From the cell containing the given text, extract its center point as [X, Y] coordinate. 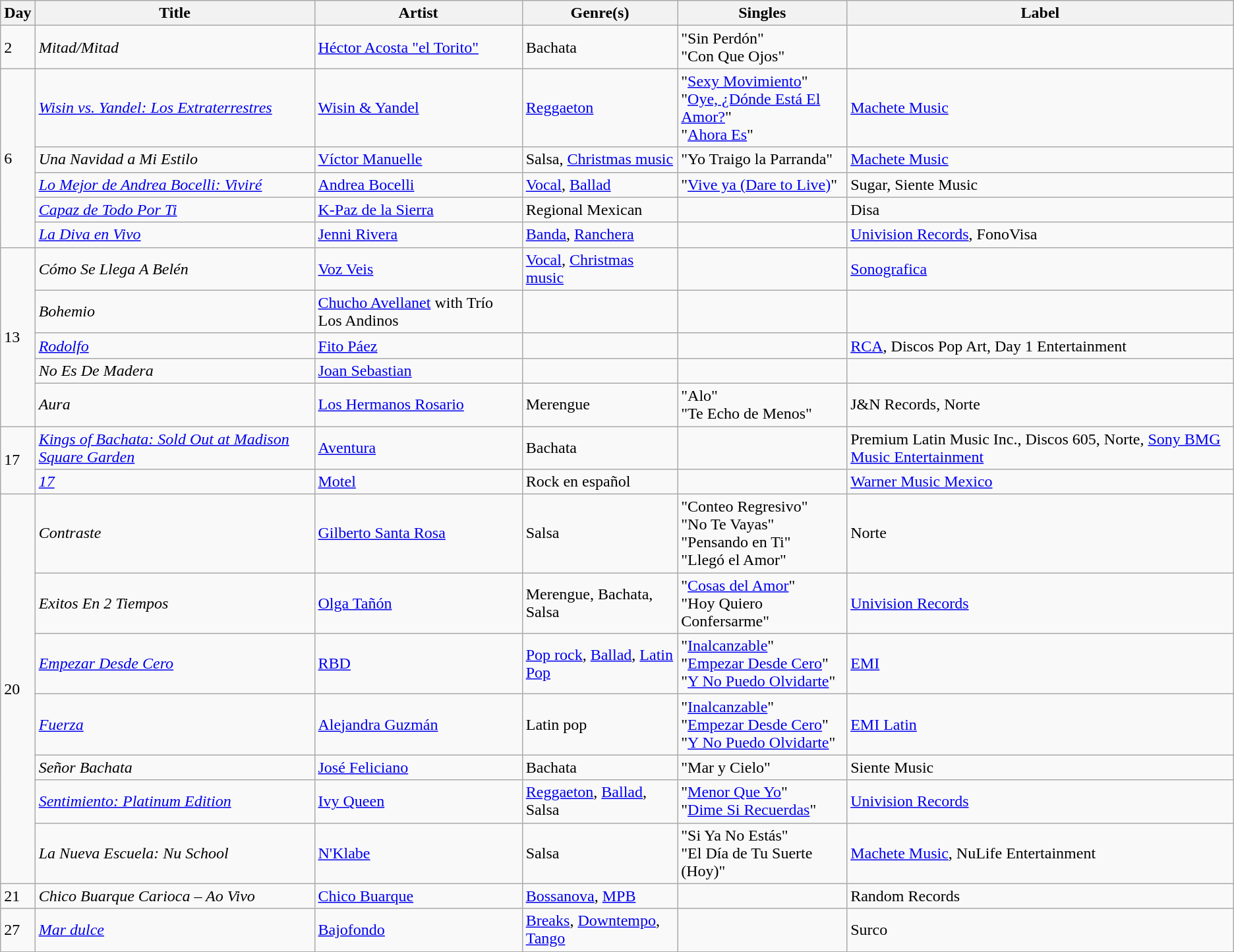
Norte [1040, 534]
Lo Mejor de Andrea Bocelli: Viviré [175, 185]
Empezar Desde Cero [175, 664]
Univision Records, FonoVisa [1040, 235]
6 [18, 158]
Latin pop [600, 725]
Reggaeton [600, 108]
Motel [418, 482]
José Feliciano [418, 767]
Bossanova, MPB [600, 896]
Machete Music, NuLife Entertainment [1040, 853]
Cómo Se Llega A Belén [175, 269]
"Conteo Regresivo""No Te Vayas""Pensando en Ti""Llegó el Amor" [762, 534]
27 [18, 930]
"Mar y Cielo" [762, 767]
RCA, Discos Pop Art, Day 1 Entertainment [1040, 345]
Banda, Ranchera [600, 235]
Exitos En 2 Tiempos [175, 603]
Disa [1040, 210]
Premium Latin Music Inc., Discos 605, Norte, Sony BMG Music Entertainment [1040, 447]
Artist [418, 13]
Gilberto Santa Rosa [418, 534]
2 [18, 47]
21 [18, 896]
Vocal, Ballad [600, 185]
Salsa, Christmas music [600, 160]
Fito Páez [418, 345]
Title [175, 13]
EMI [1040, 664]
Capaz de Todo Por Ti [175, 210]
Wisin & Yandel [418, 108]
Rock en español [600, 482]
Mar dulce [175, 930]
Víctor Manuelle [418, 160]
Fuerza [175, 725]
La Nueva Escuela: Nu School [175, 853]
Breaks, Downtempo, Tango [600, 930]
Rodolfo [175, 345]
20 [18, 689]
Merengue [600, 405]
Aura [175, 405]
Kings of Bachata: Sold Out at Madison Square Garden [175, 447]
EMI Latin [1040, 725]
Héctor Acosta "el Torito" [418, 47]
Chico Buarque Carioca – Ao Vivo [175, 896]
Day [18, 13]
J&N Records, Norte [1040, 405]
"Si Ya No Estás""El Día de Tu Suerte (Hoy)" [762, 853]
Los Hermanos Rosario [418, 405]
Label [1040, 13]
"Cosas del Amor""Hoy Quiero Confersarme" [762, 603]
Bajofondo [418, 930]
Reggaeton, Ballad, Salsa [600, 802]
N'Klabe [418, 853]
Mitad/Mitad [175, 47]
Joan Sebastian [418, 371]
Sentimiento: Platinum Edition [175, 802]
Pop rock, Ballad, Latin Pop [600, 664]
Olga Tañón [418, 603]
Siente Music [1040, 767]
Aventura [418, 447]
Jenni Rivera [418, 235]
Chucho Avellanet with Trío Los Andinos [418, 311]
RBD [418, 664]
Bohemio [175, 311]
Sugar, Siente Music [1040, 185]
Voz Veis [418, 269]
La Diva en Vivo [175, 235]
13 [18, 336]
Ivy Queen [418, 802]
K-Paz de la Sierra [418, 210]
"Sin Perdón""Con Que Ojos" [762, 47]
"Menor Que Yo""Dime Si Recuerdas" [762, 802]
Regional Mexican [600, 210]
Alejandra Guzmán [418, 725]
Una Navidad a Mi Estilo [175, 160]
"Alo""Te Echo de Menos" [762, 405]
Warner Music Mexico [1040, 482]
Vocal, Christmas music [600, 269]
No Es De Madera [175, 371]
Singles [762, 13]
Sonografica [1040, 269]
"Vive ya (Dare to Live)" [762, 185]
Genre(s) [600, 13]
Andrea Bocelli [418, 185]
Señor Bachata [175, 767]
Surco [1040, 930]
"Sexy Movimiento""Oye, ¿Dónde Está El Amor?""Ahora Es" [762, 108]
Random Records [1040, 896]
Merengue, Bachata, Salsa [600, 603]
"Yo Traigo la Parranda" [762, 160]
Contraste [175, 534]
Chico Buarque [418, 896]
Wisin vs. Yandel: Los Extraterrestres [175, 108]
